From the cell containing the given text, extract its center point as [x, y] coordinate. 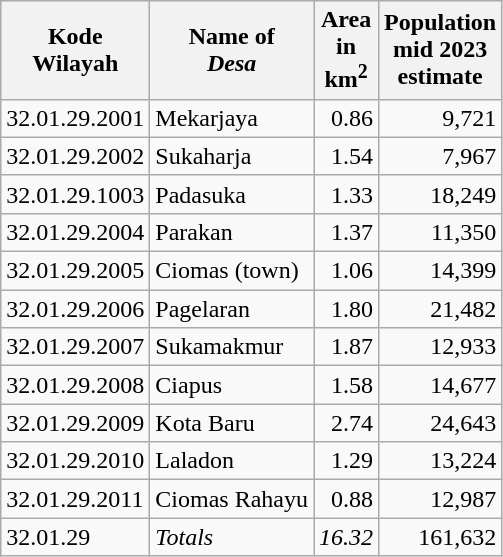
1.06 [346, 271]
12,987 [440, 499]
1.29 [346, 461]
21,482 [440, 309]
32.01.29.2011 [76, 499]
9,721 [440, 118]
32.01.29.2004 [76, 232]
Laladon [232, 461]
Kode Wilayah [76, 50]
32.01.29.2007 [76, 347]
18,249 [440, 194]
12,933 [440, 347]
0.88 [346, 499]
7,967 [440, 156]
1.33 [346, 194]
Area in km2 [346, 50]
Sukaharja [232, 156]
Pagelaran [232, 309]
Parakan [232, 232]
32.01.29.2001 [76, 118]
32.01.29.2002 [76, 156]
32.01.29 [76, 537]
11,350 [440, 232]
32.01.29.2005 [76, 271]
Ciomas Rahayu [232, 499]
1.37 [346, 232]
1.87 [346, 347]
Ciomas (town) [232, 271]
1.58 [346, 385]
Sukamakmur [232, 347]
32.01.29.2006 [76, 309]
1.80 [346, 309]
161,632 [440, 537]
Ciapus [232, 385]
Name of Desa [232, 50]
2.74 [346, 423]
24,643 [440, 423]
32.01.29.1003 [76, 194]
Kota Baru [232, 423]
Populationmid 2023estimate [440, 50]
16.32 [346, 537]
32.01.29.2009 [76, 423]
1.54 [346, 156]
Padasuka [232, 194]
Mekarjaya [232, 118]
0.86 [346, 118]
13,224 [440, 461]
14,399 [440, 271]
14,677 [440, 385]
32.01.29.2010 [76, 461]
Totals [232, 537]
32.01.29.2008 [76, 385]
